From the cell containing the given text, extract its center point as [X, Y] coordinate. 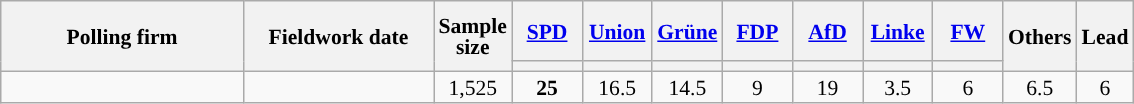
SPD [547, 31]
Others [1040, 36]
FW [968, 31]
14.5 [687, 86]
Lead [1106, 36]
Grüne [687, 31]
9 [757, 86]
AfD [827, 31]
25 [547, 86]
1,525 [473, 86]
16.5 [617, 86]
Samplesize [473, 36]
Linke [898, 31]
19 [827, 86]
3.5 [898, 86]
Fieldwork date [338, 36]
Polling firm [122, 36]
FDP [757, 31]
6.5 [1040, 86]
Union [617, 31]
